Locate the cell with the specified text and output its [X, Y] center coordinate. 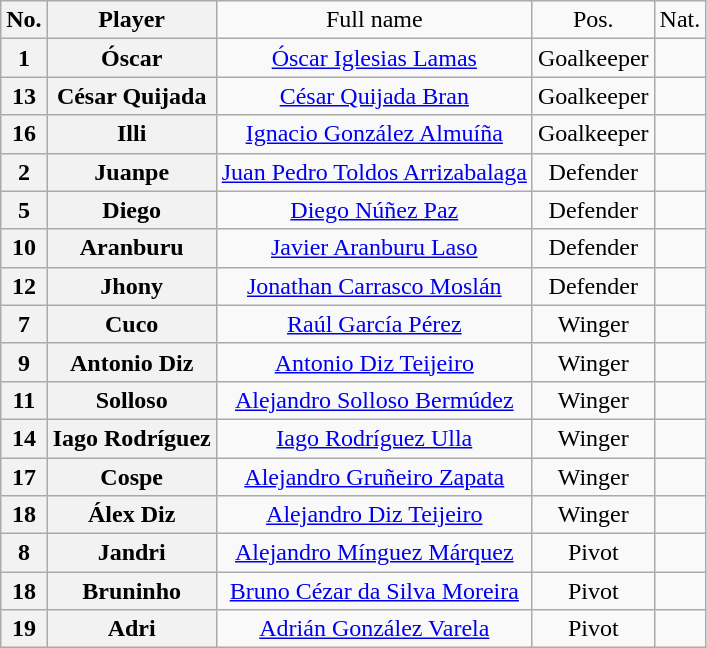
Alejandro Mínguez Márquez [374, 553]
Pos. [593, 20]
Jonathan Carrasco Moslán [374, 286]
Raúl García Pérez [374, 324]
Javier Aranburu Laso [374, 248]
Óscar [132, 58]
Álex Diz [132, 515]
Diego [132, 210]
Juanpe [132, 172]
Full name [374, 20]
10 [24, 248]
Iago Rodríguez Ulla [374, 438]
Bruninho [132, 591]
Player [132, 20]
Diego Núñez Paz [374, 210]
César Quijada Bran [374, 96]
Jandri [132, 553]
Nat. [680, 20]
No. [24, 20]
19 [24, 629]
Antonio Diz [132, 362]
5 [24, 210]
Alejandro Diz Teijeiro [374, 515]
2 [24, 172]
12 [24, 286]
Juan Pedro Toldos Arrizabalaga [374, 172]
Cuco [132, 324]
Bruno Cézar da Silva Moreira [374, 591]
César Quijada [132, 96]
Ignacio González Almuíña [374, 134]
8 [24, 553]
7 [24, 324]
Adri [132, 629]
Iago Rodríguez [132, 438]
Alejandro Gruñeiro Zapata [374, 477]
Óscar Iglesias Lamas [374, 58]
Illi [132, 134]
Solloso [132, 400]
17 [24, 477]
11 [24, 400]
Aranburu [132, 248]
Cospe [132, 477]
14 [24, 438]
Adrián González Varela [374, 629]
16 [24, 134]
1 [24, 58]
Alejandro Solloso Bermúdez [374, 400]
9 [24, 362]
Jhony [132, 286]
13 [24, 96]
Antonio Diz Teijeiro [374, 362]
